Identify which cell holds the provided text, then report its [X, Y] central coordinate. 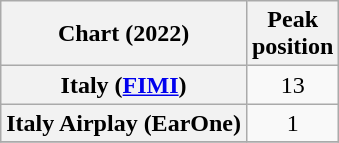
Italy (FIMI) [124, 85]
1 [292, 123]
Chart (2022) [124, 34]
Italy Airplay (EarOne) [124, 123]
Peakposition [292, 34]
13 [292, 85]
